Search for the cell housing the specified text and yield its [x, y] center coordinate. 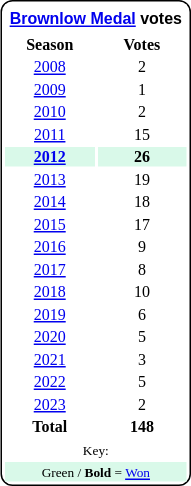
2017 [50, 270]
2016 [50, 247]
2012 [50, 157]
9 [142, 247]
Votes [142, 44]
2020 [50, 337]
Green / Bold = Won [96, 472]
Total [50, 427]
19 [142, 180]
Season [50, 44]
2010 [50, 112]
Key: [96, 450]
18 [142, 202]
6 [142, 314]
1 [142, 90]
148 [142, 427]
3 [142, 360]
2018 [50, 292]
2022 [50, 382]
2011 [50, 134]
2023 [50, 404]
8 [142, 270]
10 [142, 292]
Brownlow Medal votes [96, 18]
2021 [50, 360]
2015 [50, 224]
26 [142, 157]
2009 [50, 90]
17 [142, 224]
2019 [50, 314]
15 [142, 134]
2008 [50, 67]
2013 [50, 180]
2014 [50, 202]
